Locate the cell with the specified text and output its [x, y] center coordinate. 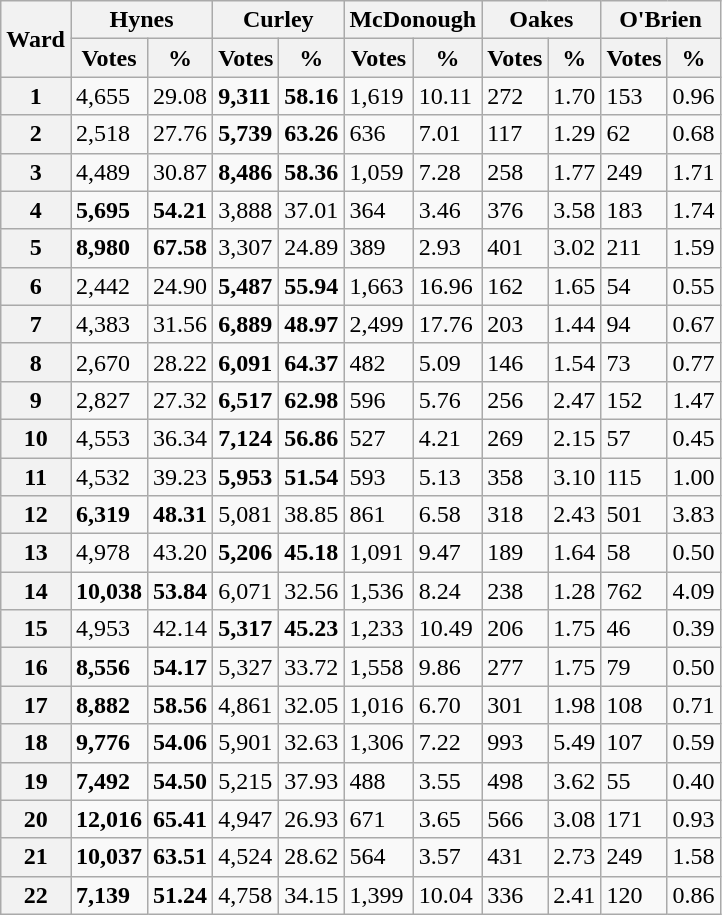
12 [36, 515]
45.18 [312, 553]
58 [634, 553]
3.57 [447, 857]
62.98 [312, 400]
10 [36, 438]
1.71 [694, 172]
162 [515, 286]
7.01 [447, 134]
636 [378, 134]
376 [515, 210]
364 [378, 210]
0.67 [694, 324]
22 [36, 895]
671 [378, 819]
2 [36, 134]
43.20 [180, 553]
4.21 [447, 438]
24.89 [312, 248]
8,882 [108, 705]
1,091 [378, 553]
501 [634, 515]
5,206 [246, 553]
54.17 [180, 667]
8.24 [447, 591]
4,524 [246, 857]
34.15 [312, 895]
8,980 [108, 248]
73 [634, 362]
4 [36, 210]
28.62 [312, 857]
3.46 [447, 210]
336 [515, 895]
107 [634, 743]
32.56 [312, 591]
564 [378, 857]
5,739 [246, 134]
5,317 [246, 629]
20 [36, 819]
9.47 [447, 553]
171 [634, 819]
5,081 [246, 515]
55 [634, 781]
6,071 [246, 591]
27.32 [180, 400]
762 [634, 591]
596 [378, 400]
58.36 [312, 172]
36.34 [180, 438]
1.64 [574, 553]
1,016 [378, 705]
1,233 [378, 629]
1,306 [378, 743]
5.13 [447, 477]
17 [36, 705]
7.28 [447, 172]
7 [36, 324]
4,553 [108, 438]
17.76 [447, 324]
42.14 [180, 629]
21 [36, 857]
431 [515, 857]
3,888 [246, 210]
48.31 [180, 515]
12,016 [108, 819]
Curley [278, 20]
5.09 [447, 362]
6,517 [246, 400]
15 [36, 629]
3.65 [447, 819]
1.47 [694, 400]
9.86 [447, 667]
7,139 [108, 895]
54.50 [180, 781]
0.86 [694, 895]
358 [515, 477]
McDonough [413, 20]
238 [515, 591]
117 [515, 134]
993 [515, 743]
1.58 [694, 857]
152 [634, 400]
203 [515, 324]
1 [36, 96]
5,901 [246, 743]
4,383 [108, 324]
4,758 [246, 895]
10.11 [447, 96]
9,776 [108, 743]
26.93 [312, 819]
269 [515, 438]
62 [634, 134]
4,953 [108, 629]
2,670 [108, 362]
146 [515, 362]
4,978 [108, 553]
0.45 [694, 438]
2.43 [574, 515]
9,311 [246, 96]
4,861 [246, 705]
30.87 [180, 172]
79 [634, 667]
2,827 [108, 400]
4,947 [246, 819]
3,307 [246, 248]
8 [36, 362]
389 [378, 248]
53.84 [180, 591]
31.56 [180, 324]
27.76 [180, 134]
189 [515, 553]
O'Brien [660, 20]
Hynes [141, 20]
3.83 [694, 515]
65.41 [180, 819]
2.41 [574, 895]
3 [36, 172]
0.59 [694, 743]
498 [515, 781]
16 [36, 667]
10,037 [108, 857]
115 [634, 477]
1.00 [694, 477]
51.54 [312, 477]
1,663 [378, 286]
1.98 [574, 705]
527 [378, 438]
58.56 [180, 705]
1.59 [694, 248]
54.06 [180, 743]
58.16 [312, 96]
10,038 [108, 591]
24.90 [180, 286]
54.21 [180, 210]
277 [515, 667]
5.49 [574, 743]
63.51 [180, 857]
0.71 [694, 705]
51.24 [180, 895]
1.65 [574, 286]
67.58 [180, 248]
401 [515, 248]
1,558 [378, 667]
5.76 [447, 400]
7.22 [447, 743]
56.86 [312, 438]
57 [634, 438]
19 [36, 781]
0.68 [694, 134]
33.72 [312, 667]
94 [634, 324]
7,492 [108, 781]
4,532 [108, 477]
1,399 [378, 895]
6.70 [447, 705]
2.73 [574, 857]
54 [634, 286]
301 [515, 705]
4.09 [694, 591]
1,619 [378, 96]
Oakes [542, 20]
11 [36, 477]
4,655 [108, 96]
14 [36, 591]
0.55 [694, 286]
272 [515, 96]
48.97 [312, 324]
5 [36, 248]
45.23 [312, 629]
28.22 [180, 362]
120 [634, 895]
8,556 [108, 667]
6,319 [108, 515]
2.15 [574, 438]
38.85 [312, 515]
0.39 [694, 629]
46 [634, 629]
3.55 [447, 781]
16.96 [447, 286]
0.93 [694, 819]
64.37 [312, 362]
5,487 [246, 286]
488 [378, 781]
3.62 [574, 781]
2,442 [108, 286]
183 [634, 210]
6,889 [246, 324]
1.74 [694, 210]
37.93 [312, 781]
6,091 [246, 362]
3.08 [574, 819]
39.23 [180, 477]
1.44 [574, 324]
5,215 [246, 781]
1.70 [574, 96]
318 [515, 515]
206 [515, 629]
Ward [36, 39]
593 [378, 477]
2,499 [378, 324]
32.63 [312, 743]
3.10 [574, 477]
1.54 [574, 362]
258 [515, 172]
211 [634, 248]
0.96 [694, 96]
37.01 [312, 210]
0.40 [694, 781]
18 [36, 743]
1,059 [378, 172]
7,124 [246, 438]
5,327 [246, 667]
0.77 [694, 362]
10.49 [447, 629]
6.58 [447, 515]
2.47 [574, 400]
1.77 [574, 172]
153 [634, 96]
5,695 [108, 210]
55.94 [312, 286]
256 [515, 400]
1.28 [574, 591]
2,518 [108, 134]
4,489 [108, 172]
8,486 [246, 172]
29.08 [180, 96]
6 [36, 286]
482 [378, 362]
861 [378, 515]
3.02 [574, 248]
32.05 [312, 705]
9 [36, 400]
108 [634, 705]
63.26 [312, 134]
566 [515, 819]
2.93 [447, 248]
1.29 [574, 134]
5,953 [246, 477]
1,536 [378, 591]
13 [36, 553]
3.58 [574, 210]
10.04 [447, 895]
